Locate the cell with the specified text and output its (x, y) center coordinate. 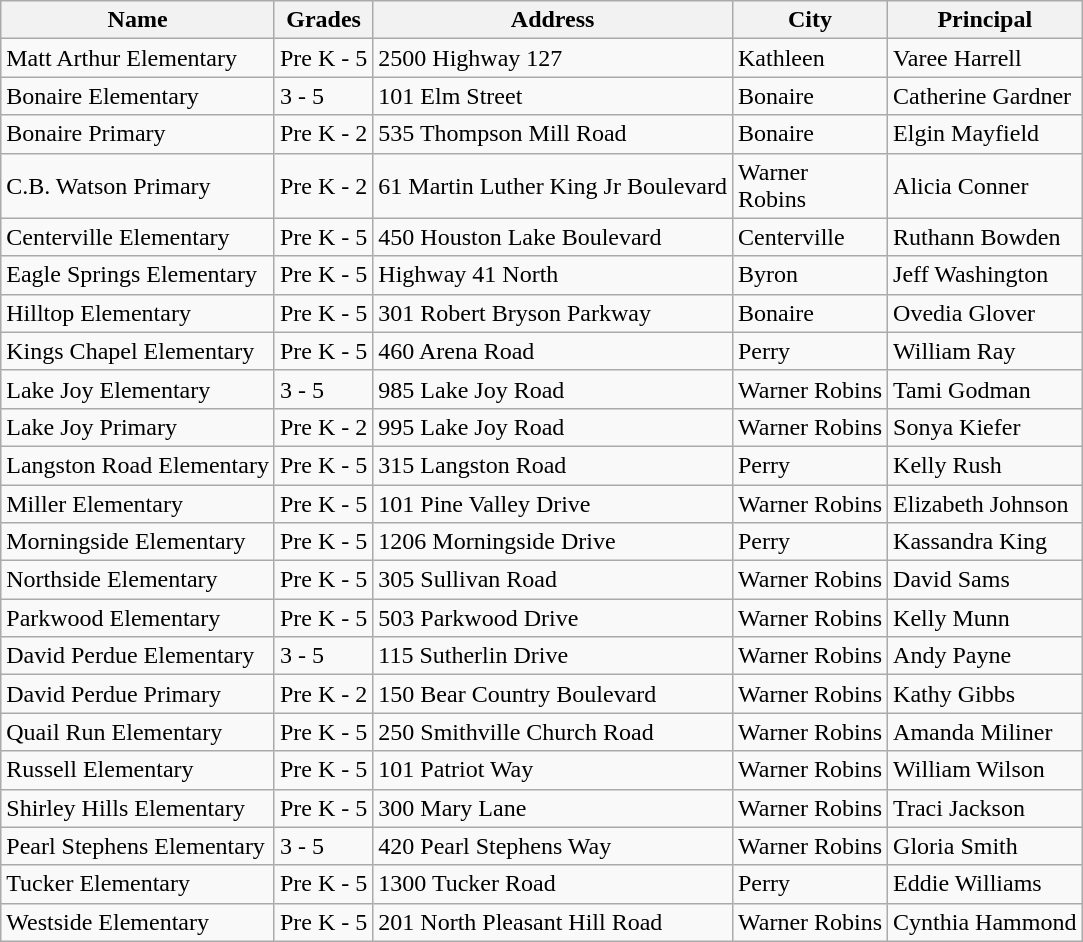
Name (138, 20)
Tami Godman (985, 389)
Lake Joy Elementary (138, 389)
420 Pearl Stephens Way (553, 846)
985 Lake Joy Road (553, 389)
City (810, 20)
503 Parkwood Drive (553, 618)
WarnerRobins (810, 186)
305 Sullivan Road (553, 580)
Kathleen (810, 58)
Varee Harrell (985, 58)
Amanda Miliner (985, 732)
Russell Elementary (138, 770)
Matt Arthur Elementary (138, 58)
Morningside Elementary (138, 542)
101 Patriot Way (553, 770)
Andy Payne (985, 656)
Sonya Kiefer (985, 427)
Miller Elementary (138, 503)
Grades (323, 20)
Shirley Hills Elementary (138, 808)
Centerville Elementary (138, 237)
301 Robert Bryson Parkway (553, 313)
Bonaire Elementary (138, 96)
Alicia Conner (985, 186)
300 Mary Lane (553, 808)
Kelly Munn (985, 618)
William Ray (985, 351)
450 Houston Lake Boulevard (553, 237)
Tucker Elementary (138, 884)
115 Sutherlin Drive (553, 656)
61 Martin Luther King Jr Boulevard (553, 186)
150 Bear Country Boulevard (553, 694)
David Perdue Elementary (138, 656)
2500 Highway 127 (553, 58)
Langston Road Elementary (138, 465)
Eagle Springs Elementary (138, 275)
Bonaire Primary (138, 134)
Highway 41 North (553, 275)
250 Smithville Church Road (553, 732)
Eddie Williams (985, 884)
Jeff Washington (985, 275)
Parkwood Elementary (138, 618)
Gloria Smith (985, 846)
201 North Pleasant Hill Road (553, 922)
C.B. Watson Primary (138, 186)
Ruthann Bowden (985, 237)
Quail Run Elementary (138, 732)
Address (553, 20)
Centerville (810, 237)
Ovedia Glover (985, 313)
Principal (985, 20)
460 Arena Road (553, 351)
Pearl Stephens Elementary (138, 846)
Elizabeth Johnson (985, 503)
Traci Jackson (985, 808)
Kassandra King (985, 542)
1300 Tucker Road (553, 884)
Kings Chapel Elementary (138, 351)
315 Langston Road (553, 465)
Hilltop Elementary (138, 313)
Elgin Mayfield (985, 134)
Catherine Gardner (985, 96)
David Perdue Primary (138, 694)
Northside Elementary (138, 580)
Kathy Gibbs (985, 694)
535 Thompson Mill Road (553, 134)
1206 Morningside Drive (553, 542)
101 Elm Street (553, 96)
David Sams (985, 580)
101 Pine Valley Drive (553, 503)
Kelly Rush (985, 465)
Westside Elementary (138, 922)
995 Lake Joy Road (553, 427)
Cynthia Hammond (985, 922)
William Wilson (985, 770)
Lake Joy Primary (138, 427)
Byron (810, 275)
